Return the (x, y) coordinate for the center point of the cell that contains the specified text.  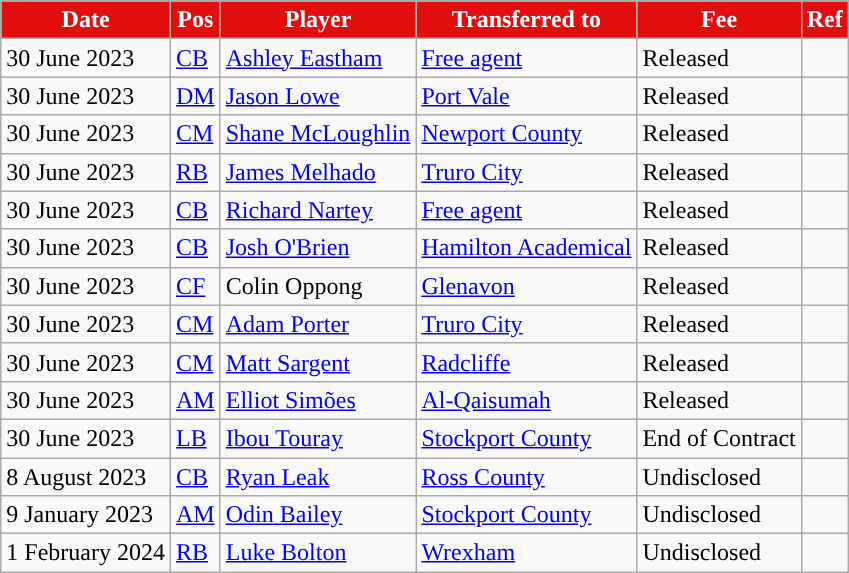
Ref (824, 20)
DM (195, 96)
Radcliffe (526, 362)
Ross County (526, 477)
Ryan Leak (318, 477)
9 January 2023 (86, 515)
1 February 2024 (86, 553)
8 August 2023 (86, 477)
Hamilton Academical (526, 248)
Glenavon (526, 286)
Shane McLoughlin (318, 134)
Player (318, 20)
Josh O'Brien (318, 248)
End of Contract (719, 438)
Matt Sargent (318, 362)
Port Vale (526, 96)
Al-Qaisumah (526, 400)
Luke Bolton (318, 553)
Richard Nartey (318, 210)
LB (195, 438)
Fee (719, 20)
Elliot Simões (318, 400)
Adam Porter (318, 324)
Odin Bailey (318, 515)
Jason Lowe (318, 96)
Pos (195, 20)
James Melhado (318, 172)
Newport County (526, 134)
Wrexham (526, 553)
Colin Oppong (318, 286)
Transferred to (526, 20)
CF (195, 286)
Date (86, 20)
Ibou Touray (318, 438)
Ashley Eastham (318, 58)
